Detect which cell encompasses the target text, then output its (x, y) center coordinate. 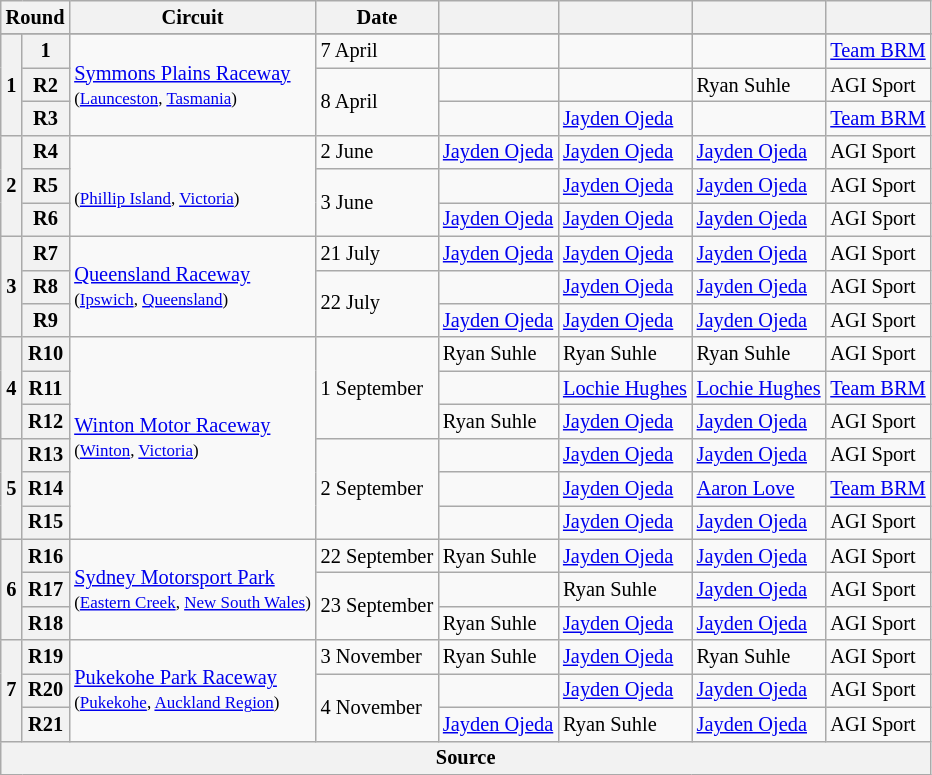
R8 (46, 287)
7 April (377, 51)
R5 (46, 186)
Pukekohe Park Raceway(Pukekohe, Auckland Region) (192, 690)
2 June (377, 152)
R2 (46, 85)
R11 (46, 388)
3 June (377, 202)
6 (12, 590)
7 (12, 690)
R15 (46, 522)
21 July (377, 253)
R13 (46, 455)
Source (466, 758)
R4 (46, 152)
2 (12, 186)
Symmons Plains Raceway(Launceston, Tasmania) (192, 84)
R3 (46, 118)
R6 (46, 219)
Round (36, 17)
1 September (377, 388)
23 September (377, 606)
8 April (377, 102)
R10 (46, 354)
5 (12, 488)
R16 (46, 556)
R20 (46, 690)
R9 (46, 320)
Sydney Motorsport Park(Eastern Creek, New South Wales) (192, 590)
R19 (46, 657)
Winton Motor Raceway(Winton, Victoria) (192, 438)
22 July (377, 304)
3 (12, 286)
Circuit (192, 17)
2 September (377, 488)
4 (12, 388)
Date (377, 17)
4 November (377, 706)
R18 (46, 623)
R17 (46, 589)
(Phillip Island, Victoria) (192, 186)
Queensland Raceway(Ipswich, Queensland) (192, 286)
R12 (46, 421)
R14 (46, 489)
Aaron Love (759, 489)
22 September (377, 556)
R7 (46, 253)
R21 (46, 724)
3 November (377, 657)
